From the cell containing the given text, extract its center point as (x, y) coordinate. 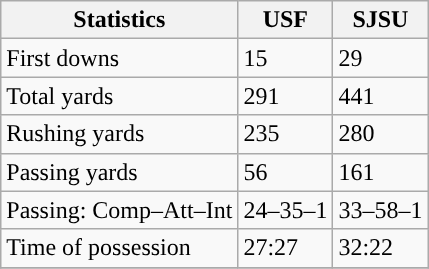
235 (286, 134)
First downs (120, 58)
Passing yards (120, 172)
291 (286, 96)
280 (380, 134)
29 (380, 58)
Statistics (120, 20)
Time of possession (120, 248)
24–35–1 (286, 210)
Total yards (120, 96)
USF (286, 20)
15 (286, 58)
Passing: Comp–Att–Int (120, 210)
32:22 (380, 248)
27:27 (286, 248)
SJSU (380, 20)
161 (380, 172)
441 (380, 96)
56 (286, 172)
33–58–1 (380, 210)
Rushing yards (120, 134)
